For the text-containing cell, return its midpoint in [x, y] coordinate format. 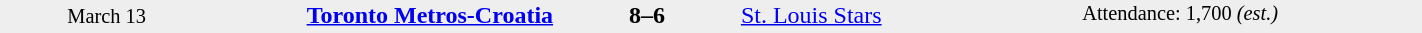
8–6 [648, 15]
St. Louis Stars [910, 15]
March 13 [106, 16]
Attendance: 1,700 (est.) [1252, 16]
Toronto Metros-Croatia [384, 15]
